Extract the [X, Y] coordinate from the center of the cell holding the provided text.  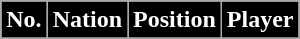
Nation [87, 20]
No. [24, 20]
Player [260, 20]
Position [175, 20]
